Search for the cell housing the specified text and yield its (x, y) center coordinate. 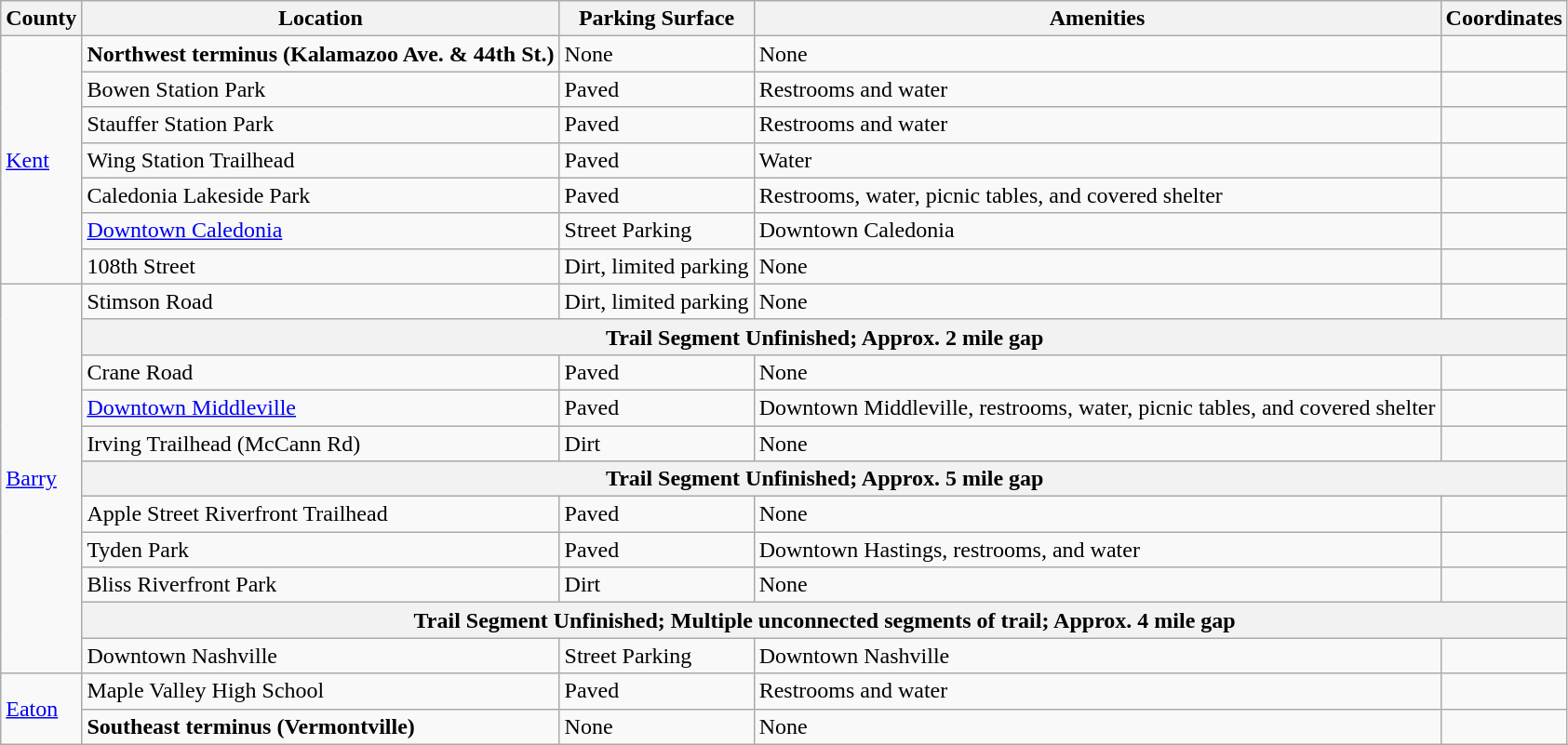
Bowen Station Park (320, 89)
Downtown Hastings, restrooms, and water (1097, 550)
Bliss Riverfront Park (320, 585)
Downtown Middleville (320, 407)
Caledonia Lakeside Park (320, 195)
Apple Street Riverfront Trailhead (320, 514)
Barry (41, 478)
Southeast terminus (Vermontville) (320, 726)
Irving Trailhead (McCann Rd) (320, 444)
Stimson Road (320, 301)
County (41, 19)
Location (320, 19)
Trail Segment Unfinished; Approx. 2 mile gap (824, 337)
Amenities (1097, 19)
Downtown Middleville, restrooms, water, picnic tables, and covered shelter (1097, 407)
Stauffer Station Park (320, 125)
Tyden Park (320, 550)
Parking Surface (657, 19)
Trail Segment Unfinished; Approx. 5 mile gap (824, 479)
Coordinates (1504, 19)
Northwest terminus (Kalamazoo Ave. & 44th St.) (320, 54)
Wing Station Trailhead (320, 160)
Crane Road (320, 372)
Kent (41, 160)
Restrooms, water, picnic tables, and covered shelter (1097, 195)
Maple Valley High School (320, 691)
Water (1097, 160)
Eaton (41, 709)
Trail Segment Unfinished; Multiple unconnected segments of trail; Approx. 4 mile gap (824, 620)
108th Street (320, 266)
